Pinpoint the cell where the given text exists, returning its (x, y) midpoint coordinate. 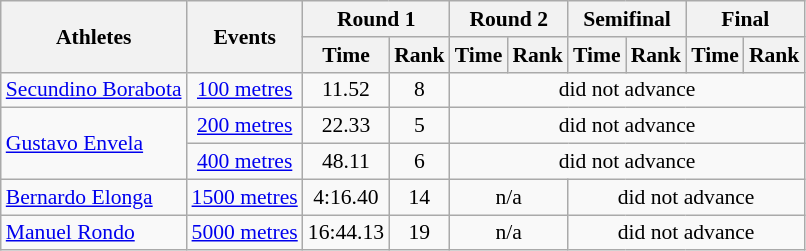
Gustavo Envela (94, 144)
400 metres (245, 162)
200 metres (245, 126)
1500 metres (245, 197)
22.33 (346, 126)
14 (420, 197)
16:44.13 (346, 233)
Events (245, 36)
8 (420, 90)
Semifinal (627, 19)
Secundino Borabota (94, 90)
Round 2 (509, 19)
Bernardo Elonga (94, 197)
11.52 (346, 90)
48.11 (346, 162)
4:16.40 (346, 197)
19 (420, 233)
5 (420, 126)
Round 1 (376, 19)
100 metres (245, 90)
6 (420, 162)
Final (745, 19)
Manuel Rondo (94, 233)
Athletes (94, 36)
5000 metres (245, 233)
